Output the (x, y) coordinate of the center of the cell containing the given text.  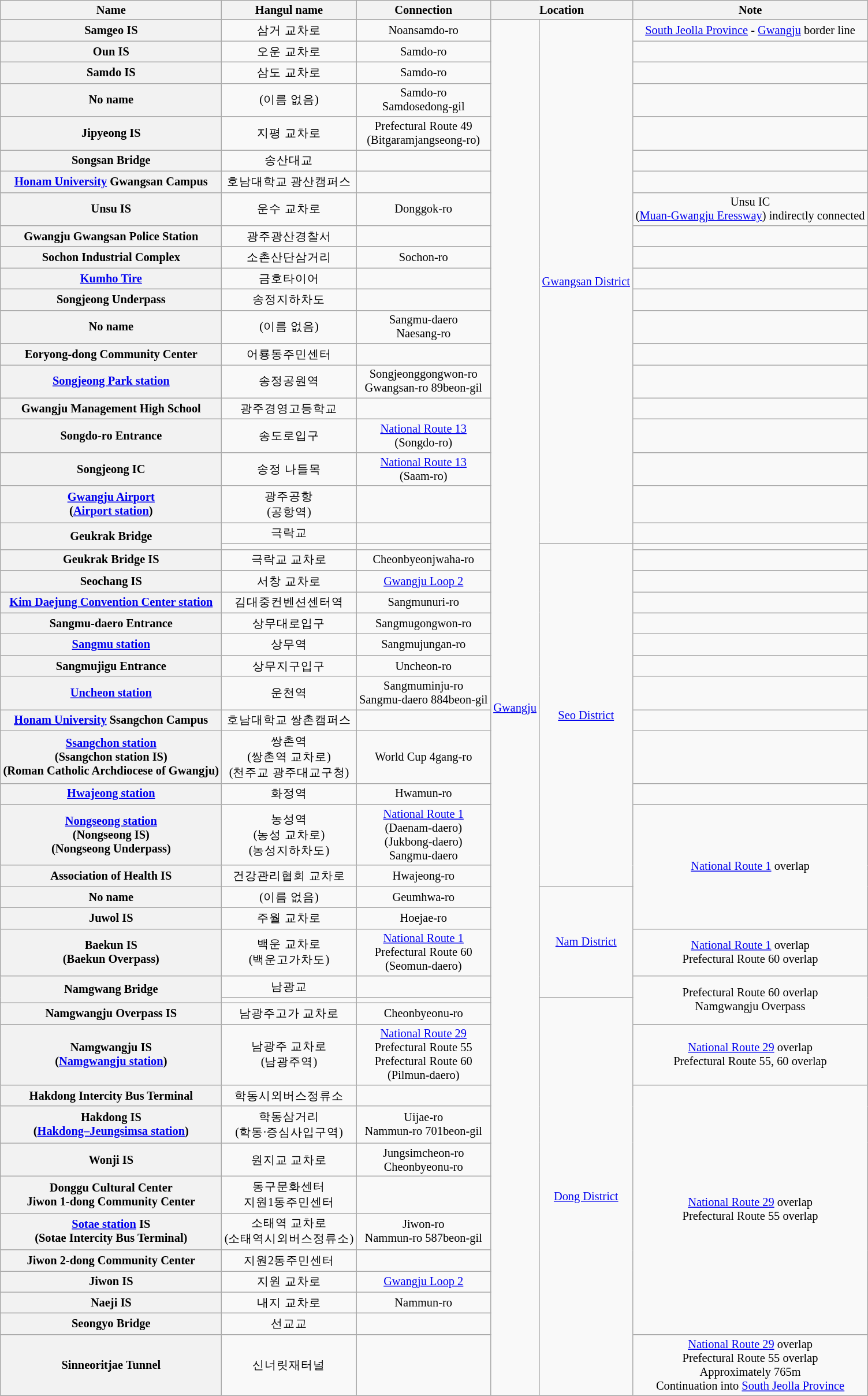
Sangmujungan-ro (423, 645)
Hwajeong station (111, 794)
Songjeong IC (111, 469)
Honam University Ssangchon Campus (111, 720)
Hwamun-ro (423, 794)
Kumho Tire (111, 278)
송정공원역 (289, 381)
Sinneoritjae Tunnel (111, 1365)
김대중컨벤션센터역 (289, 602)
학동시외버스정류소 (289, 1095)
원지교 교차로 (289, 1160)
Uncheon station (111, 693)
National Route 1(Daenam-daero)(Jukbong-daero)Sangmu-daero (423, 835)
Baekun IS(Baekun Overpass) (111, 952)
Ssangchon station(Ssangchon station IS)(Roman Catholic Archdiocese of Gwangju) (111, 757)
Seochang IS (111, 581)
National Route 29 overlapPrefectural Route 55 overlap (751, 1209)
호남대학교 쌍촌캠퍼스 (289, 720)
Sangmu-daeroNaesang-ro (423, 327)
Nongseong station(Nongseong IS)(Nongseong Underpass) (111, 835)
Songjeonggongwon-roGwangsan-ro 89beon-gil (423, 381)
남광주 교차로(남광주역) (289, 1055)
Sangmugongwon-ro (423, 624)
Seo District (586, 715)
학동삼거리(학동·증심사입구역) (289, 1125)
Gwangju Airport(Airport station) (111, 504)
National Route 29Prefectural Route 55Prefectural Route 60(Pilmun-daero) (423, 1055)
Songdo-ro Entrance (111, 436)
소태역 교차로(소태역시외버스정류소) (289, 1231)
Prefectural Route 49 (Bitgaramjangseong-ro) (423, 133)
Songjeong Park station (111, 381)
Donggok-ro (423, 209)
National Route 1Prefectural Route 60(Seomun-daero) (423, 952)
서창 교차로 (289, 581)
건강관리협회 교차로 (289, 876)
내지 교차로 (289, 1303)
Sotae station IS(Sotae Intercity Bus Terminal) (111, 1231)
쌍촌역(쌍촌역 교차로)(천주교 광주대교구청) (289, 757)
극락교 교차로 (289, 560)
Uncheon-ro (423, 665)
Hakdong IS(Hakdong–Jeungsimsa station) (111, 1125)
운수 교차로 (289, 209)
Geumhwa-ro (423, 898)
Namgwangju Overpass IS (111, 1013)
Uijae-roNammun-ro 701beon-gil (423, 1125)
Dong District (586, 1196)
World Cup 4gang-ro (423, 757)
Jiwon 2-dong Community Center (111, 1260)
상무지구입구 (289, 665)
National Route 29 overlapPrefectural Route 55, 60 overlap (751, 1055)
Oun IS (111, 52)
Hakdong Intercity Bus Terminal (111, 1095)
Kim Daejung Convention Center station (111, 602)
광주광산경찰서 (289, 236)
Hwajeong-ro (423, 876)
Name (111, 10)
화정역 (289, 794)
National Route 29 overlapPrefectural Route 55 overlapApproximately 765mContinuation into South Jeolla Province (751, 1365)
신너릿재터널 (289, 1365)
Jiwon IS (111, 1281)
Gwangju Management High School (111, 409)
Hangul name (289, 10)
Association of Health IS (111, 876)
Juwol IS (111, 918)
Donggu Cultural CenterJiwon 1-dong Community Center (111, 1194)
Location (561, 10)
Sochon-ro (423, 258)
Gwangju Gwangsan Police Station (111, 236)
Jipyeong IS (111, 133)
송정 나들목 (289, 469)
Cheonbyeonjwaha-ro (423, 560)
Sangmujigu Entrance (111, 665)
삼거 교차로 (289, 30)
Sangmu-daero Entrance (111, 624)
Cheonbyeonu-ro (423, 1013)
Sangmunuri-ro (423, 602)
Nam District (586, 942)
Gwangsan District (586, 282)
남광주고가 교차로 (289, 1013)
소촌산단삼거리 (289, 258)
지원2동주민센터 (289, 1260)
National Route 1 overlapPrefectural Route 60 overlap (751, 952)
송정지하차도 (289, 299)
Prefectural Route 60 overlapNamgwangju Overpass (751, 1000)
Sochon Industrial Complex (111, 258)
Noansamdo-ro (423, 30)
Songjeong Underpass (111, 299)
어룡동주민센터 (289, 355)
호남대학교 광산캠퍼스 (289, 181)
Naeji IS (111, 1303)
Geukrak Bridge IS (111, 560)
삼도 교차로 (289, 73)
Samgeo IS (111, 30)
Sangmuminju-roSangmu-daero 884beon-gil (423, 693)
남광교 (289, 986)
금호타이어 (289, 278)
선교교 (289, 1324)
National Route 13(Songdo-ro) (423, 436)
지평 교차로 (289, 133)
Sangmu station (111, 645)
Samdo-roSamdosedong-gil (423, 100)
운천역 (289, 693)
Songsan Bridge (111, 161)
농성역(농성 교차로)(농성지하차도) (289, 835)
Honam University Gwangsan Campus (111, 181)
광주공항(공항역) (289, 504)
동구문화센터지원1동주민센터 (289, 1194)
오운 교차로 (289, 52)
Namgwangju IS(Namgwangju station) (111, 1055)
극락교 (289, 533)
Jiwon-roNammun-ro 587beon-gil (423, 1231)
상무대로입구 (289, 624)
Hoejae-ro (423, 918)
상무역 (289, 645)
Seongyo Bridge (111, 1324)
Note (751, 10)
Nammun-ro (423, 1303)
National Route 1 overlap (751, 866)
Samdo IS (111, 73)
Unsu IS (111, 209)
South Jeolla Province - Gwangju border line (751, 30)
Unsu IC(Muan-Gwangju Eressway) indirectly connected (751, 209)
National Route 13(Saam-ro) (423, 469)
지원 교차로 (289, 1281)
Namgwang Bridge (111, 989)
송도로입구 (289, 436)
Connection (423, 10)
Geukrak Bridge (111, 535)
Gwangju (515, 708)
주월 교차로 (289, 918)
Jungsimcheon-roCheonbyeonu-ro (423, 1160)
Eoryong-dong Community Center (111, 355)
광주경영고등학교 (289, 409)
송산대교 (289, 161)
백운 교차로(백운고가차도) (289, 952)
Wonji IS (111, 1160)
